Output the (X, Y) coordinate of the center of the cell containing the given text.  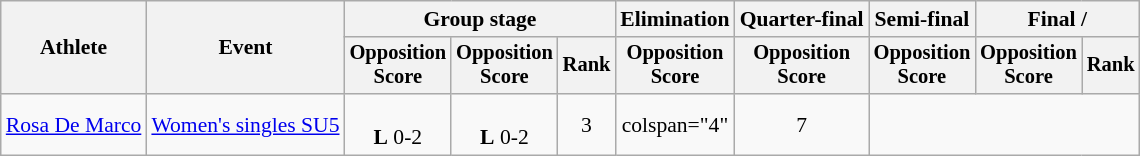
7 (802, 124)
Elimination (674, 19)
Athlete (74, 48)
3 (587, 124)
Rosa De Marco (74, 124)
Semi-final (922, 19)
colspan="4" (674, 124)
Event (245, 48)
Group stage (480, 19)
Women's singles SU5 (245, 124)
Final / (1057, 19)
Quarter-final (802, 19)
